Return the (X, Y) coordinate for the center point of the cell that contains the specified text.  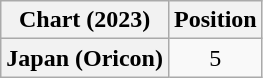
Japan (Oricon) (85, 58)
5 (215, 58)
Position (215, 20)
Chart (2023) (85, 20)
